For the text-containing cell, return its midpoint in (x, y) coordinate format. 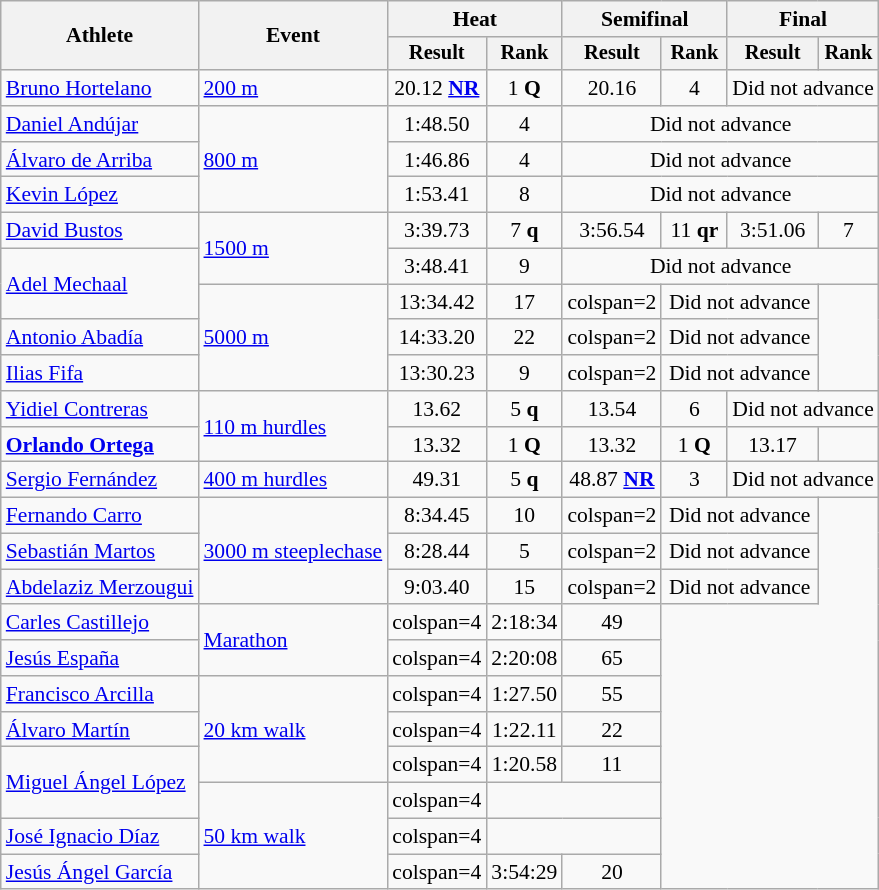
3:48.41 (436, 267)
2:20:08 (524, 658)
José Ignacio Díaz (100, 837)
3:39.73 (436, 231)
Francisco Arcilla (100, 694)
Event (292, 36)
Carles Castillejo (100, 623)
Daniel Andújar (100, 124)
11 (612, 765)
Sebastián Martos (100, 552)
8:28.44 (436, 552)
49 (612, 623)
7 q (524, 231)
Miguel Ángel López (100, 782)
9:03.40 (436, 587)
Álvaro Martín (100, 730)
1:20.58 (524, 765)
49.31 (436, 480)
Álvaro de Arriba (100, 160)
13:34.42 (436, 302)
David Bustos (100, 231)
13.54 (612, 409)
Kevin López (100, 195)
Jesús España (100, 658)
Athlete (100, 36)
Adel Mechaal (100, 284)
Antonio Abadía (100, 338)
5000 m (292, 338)
Sergio Fernández (100, 480)
1:46.86 (436, 160)
3:51.06 (772, 231)
Heat (474, 19)
48.87 NR (612, 480)
3000 m steeplechase (292, 552)
5 (524, 552)
Abdelaziz Merzougui (100, 587)
17 (524, 302)
13:30.23 (436, 373)
1:27.50 (524, 694)
3:54:29 (524, 872)
13.62 (436, 409)
3 (694, 480)
6 (694, 409)
1500 m (292, 248)
13.17 (772, 445)
50 km walk (292, 836)
800 m (292, 160)
200 m (292, 88)
55 (612, 694)
65 (612, 658)
Orlando Ortega (100, 445)
3:56.54 (612, 231)
20 km walk (292, 730)
1:53.41 (436, 195)
1:48.50 (436, 124)
1:22.11 (524, 730)
Final (803, 19)
14:33.20 (436, 338)
15 (524, 587)
Semifinal (644, 19)
Ilias Fifa (100, 373)
Fernando Carro (100, 516)
7 (848, 231)
20 (612, 872)
2:18:34 (524, 623)
Marathon (292, 640)
400 m hurdles (292, 480)
Jesús Ángel García (100, 872)
Yidiel Contreras (100, 409)
11 qr (694, 231)
8:34.45 (436, 516)
20.16 (612, 88)
110 m hurdles (292, 426)
20.12 NR (436, 88)
10 (524, 516)
Bruno Hortelano (100, 88)
8 (524, 195)
